Scan for the cell matching the given text and deliver its [x, y] coordinate at center. 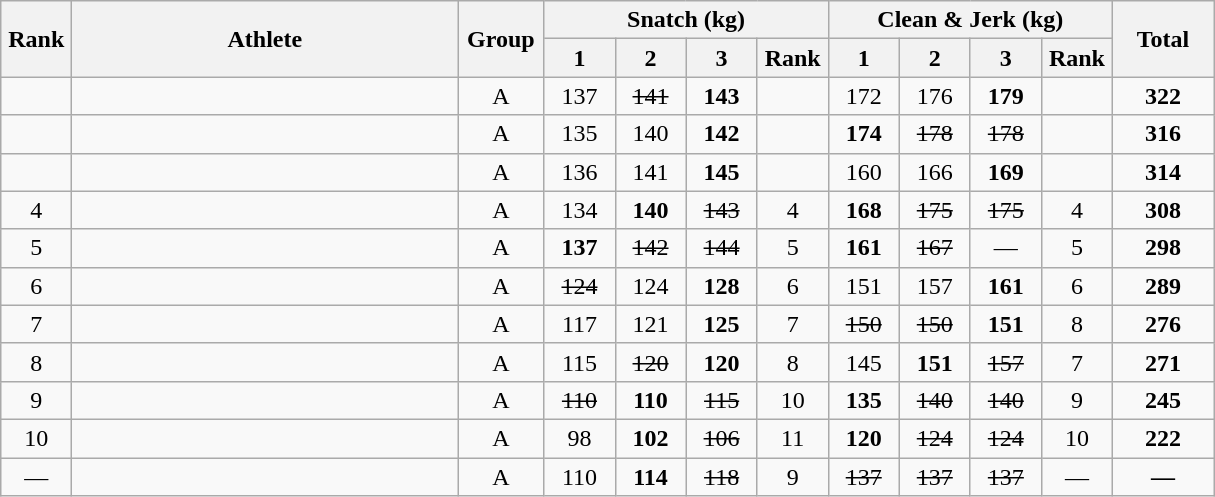
Group [501, 39]
314 [1162, 172]
128 [722, 286]
98 [580, 438]
136 [580, 172]
167 [934, 248]
160 [864, 172]
174 [864, 134]
169 [1006, 172]
106 [722, 438]
Athlete [265, 39]
11 [792, 438]
134 [580, 210]
Total [1162, 39]
Snatch (kg) [686, 20]
121 [650, 324]
114 [650, 477]
168 [864, 210]
Clean & Jerk (kg) [970, 20]
289 [1162, 286]
276 [1162, 324]
322 [1162, 96]
125 [722, 324]
176 [934, 96]
102 [650, 438]
117 [580, 324]
172 [864, 96]
144 [722, 248]
166 [934, 172]
298 [1162, 248]
316 [1162, 134]
308 [1162, 210]
271 [1162, 362]
179 [1006, 96]
222 [1162, 438]
245 [1162, 400]
118 [722, 477]
